Scan for the cell matching the given text and deliver its (x, y) coordinate at center. 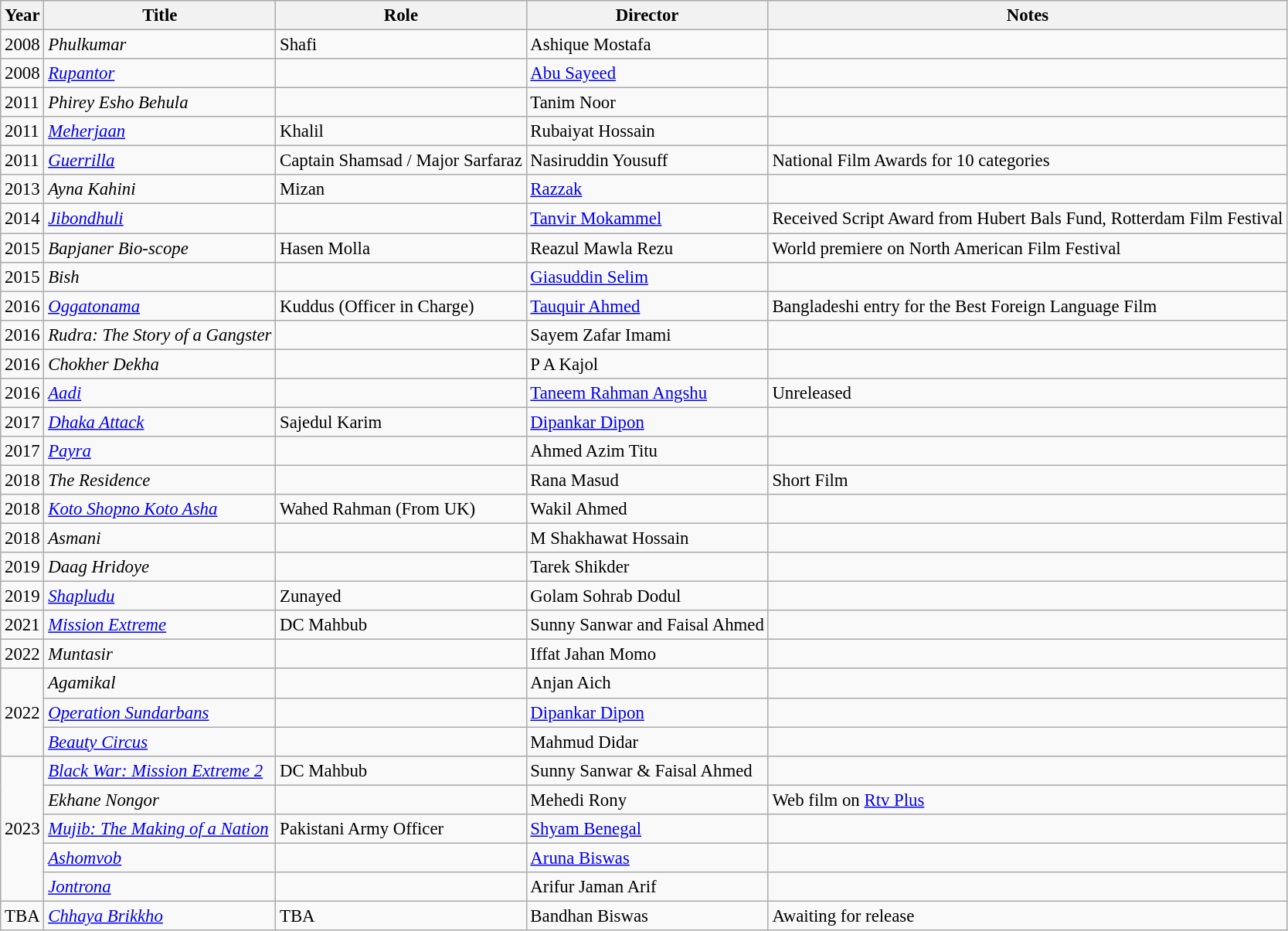
Sayem Zafar Imami (647, 335)
Beauty Circus (160, 742)
Rana Masud (647, 480)
Shapludu (160, 596)
Notes (1028, 15)
Tanvir Mokammel (647, 219)
Aruna Biswas (647, 858)
2021 (22, 625)
Pakistani Army Officer (401, 829)
Khalil (401, 131)
Ashique Mostafa (647, 45)
Role (401, 15)
Unreleased (1028, 393)
2014 (22, 219)
Bangladeshi entry for the Best Foreign Language Film (1028, 306)
Rudra: The Story of a Gangster (160, 335)
Sajedul Karim (401, 422)
Iffat Jahan Momo (647, 654)
Wakil Ahmed (647, 509)
Rupantor (160, 73)
Asmani (160, 539)
Rubaiyat Hossain (647, 131)
Reazul Mawla Rezu (647, 248)
M Shakhawat Hossain (647, 539)
National Film Awards for 10 categories (1028, 161)
Captain Shamsad / Major Sarfaraz (401, 161)
Shafi (401, 45)
Bandhan Biswas (647, 916)
Year (22, 15)
Bish (160, 277)
Anjan Aich (647, 684)
Taneem Rahman Angshu (647, 393)
Chokher Dekha (160, 364)
Awaiting for release (1028, 916)
Kuddus (Officer in Charge) (401, 306)
Payra (160, 451)
Tanim Noor (647, 103)
Shyam Benegal (647, 829)
Meherjaan (160, 131)
2023 (22, 828)
Jontrona (160, 887)
Chhaya Brikkho (160, 916)
Zunayed (401, 596)
Director (647, 15)
Abu Sayeed (647, 73)
Phulkumar (160, 45)
Black War: Mission Extreme 2 (160, 770)
Oggatonama (160, 306)
Dhaka Attack (160, 422)
Guerrilla (160, 161)
Giasuddin Selim (647, 277)
Jibondhuli (160, 219)
Tauquir Ahmed (647, 306)
2013 (22, 189)
Received Script Award from Hubert Bals Fund, Rotterdam Film Festival (1028, 219)
Sunny Sanwar & Faisal Ahmed (647, 770)
Ahmed Azim Titu (647, 451)
Wahed Rahman (From UK) (401, 509)
Mizan (401, 189)
Razzak (647, 189)
P A Kajol (647, 364)
Ashomvob (160, 858)
Mujib: The Making of a Nation (160, 829)
Muntasir (160, 654)
The Residence (160, 480)
World premiere on North American Film Festival (1028, 248)
Agamikal (160, 684)
Hasen Molla (401, 248)
Sunny Sanwar and Faisal Ahmed (647, 625)
Tarek Shikder (647, 567)
Mehedi Rony (647, 800)
Phirey Esho Behula (160, 103)
Mission Extreme (160, 625)
Web film on Rtv Plus (1028, 800)
Golam Sohrab Dodul (647, 596)
Ayna Kahini (160, 189)
Ekhane Nongor (160, 800)
Mahmud Didar (647, 742)
Operation Sundarbans (160, 712)
Daag Hridoye (160, 567)
Arifur Jaman Arif (647, 887)
Title (160, 15)
Nasiruddin Yousuff (647, 161)
Aadi (160, 393)
Bapjaner Bio-scope (160, 248)
Koto Shopno Koto Asha (160, 509)
Short Film (1028, 480)
